Output the (x, y) coordinate of the center of the cell containing the given text.  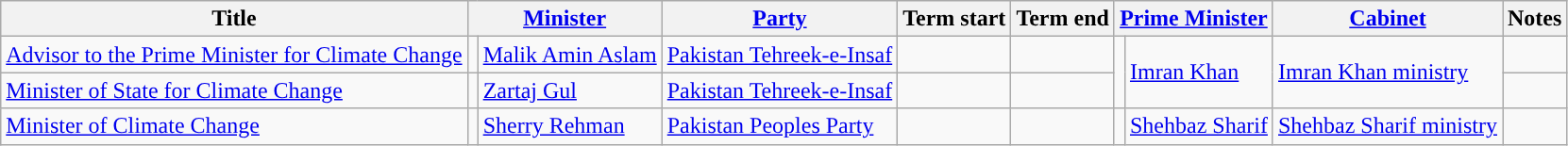
Cabinet (1388, 19)
Term start (954, 19)
Shehbaz Sharif ministry (1388, 126)
Malik Amin Aslam (570, 55)
Shehbaz Sharif (1199, 126)
Prime Minister (1193, 19)
Party (780, 19)
Title (234, 19)
Pakistan Peoples Party (780, 126)
Minister of State for Climate Change (234, 90)
Minister (565, 19)
Term end (1063, 19)
Zartaj Gul (570, 90)
Imran Khan ministry (1388, 73)
Advisor to the Prime Minister for Climate Change (234, 55)
Sherry Rehman (570, 126)
Minister of Climate Change (234, 126)
Notes (1535, 19)
Imran Khan (1199, 73)
